Detect which cell encompasses the target text, then output its (X, Y) center coordinate. 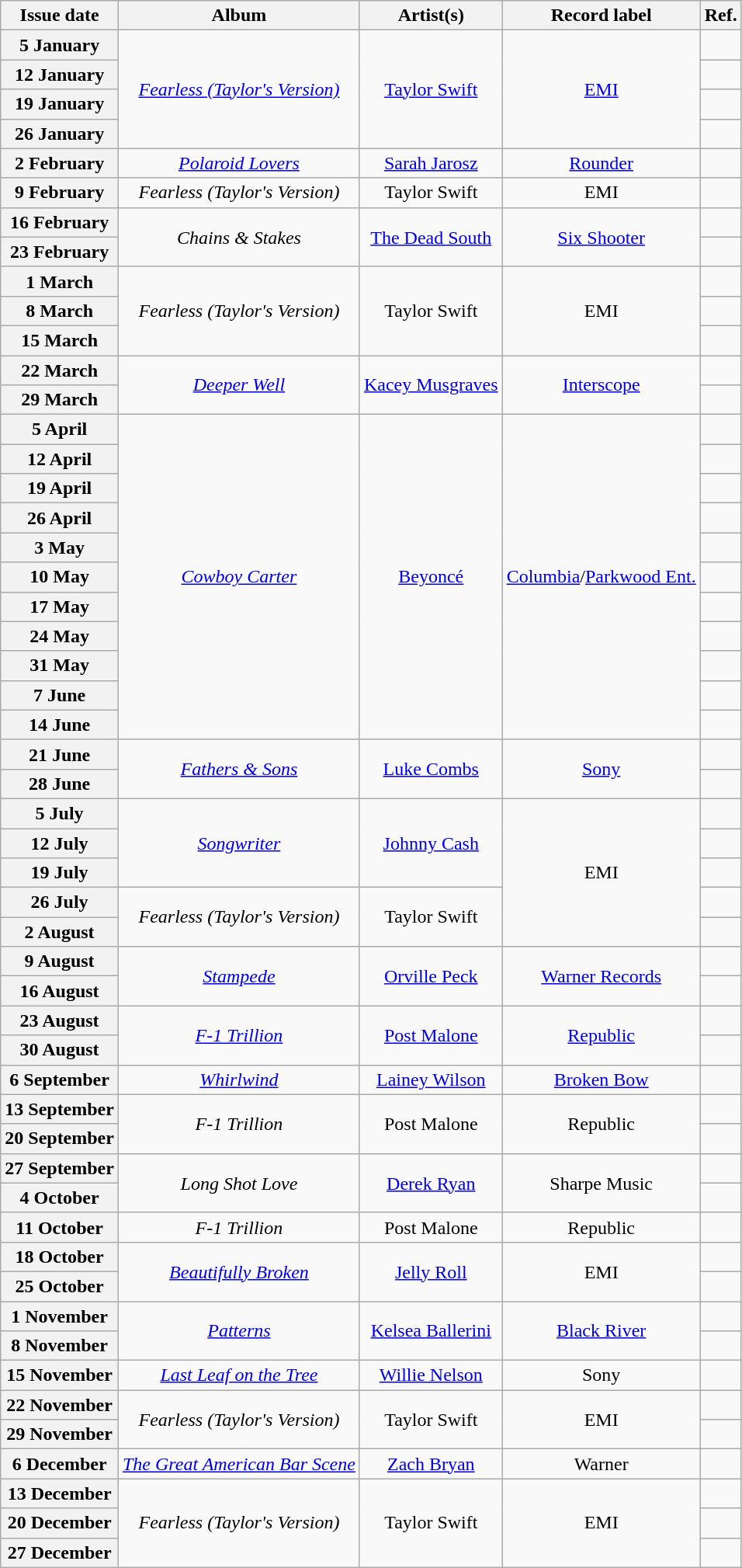
Warner Records (601, 976)
11 October (60, 1227)
28 June (60, 784)
Record label (601, 16)
9 August (60, 961)
22 November (60, 1405)
13 September (60, 1109)
21 June (60, 754)
25 October (60, 1286)
16 February (60, 222)
9 February (60, 193)
29 March (60, 400)
19 April (60, 488)
5 April (60, 429)
Songwriter (239, 843)
Long Shot Love (239, 1183)
30 August (60, 1050)
10 May (60, 577)
23 February (60, 252)
Beautifully Broken (239, 1271)
Cowboy Carter (239, 578)
The Dead South (431, 237)
Sharpe Music (601, 1183)
8 November (60, 1346)
Last Leaf on the Tree (239, 1375)
Kacey Musgraves (431, 385)
Polaroid Lovers (239, 163)
Johnny Cash (431, 843)
Sarah Jarosz (431, 163)
Black River (601, 1331)
23 August (60, 1020)
Zach Bryan (431, 1464)
Interscope (601, 385)
Orville Peck (431, 976)
12 January (60, 75)
6 September (60, 1080)
5 January (60, 45)
Chains & Stakes (239, 237)
Album (239, 16)
19 July (60, 873)
16 August (60, 991)
Patterns (239, 1331)
Beyoncé (431, 578)
Fathers & Sons (239, 769)
22 March (60, 370)
8 March (60, 311)
Rounder (601, 163)
12 April (60, 459)
31 May (60, 666)
1 March (60, 281)
Issue date (60, 16)
Willie Nelson (431, 1375)
29 November (60, 1434)
7 June (60, 695)
20 September (60, 1139)
15 March (60, 340)
24 May (60, 636)
4 October (60, 1198)
Six Shooter (601, 237)
The Great American Bar Scene (239, 1464)
13 December (60, 1493)
Stampede (239, 976)
6 December (60, 1464)
Broken Bow (601, 1080)
Lainey Wilson (431, 1080)
5 July (60, 813)
27 December (60, 1552)
15 November (60, 1375)
Luke Combs (431, 769)
Jelly Roll (431, 1271)
20 December (60, 1523)
26 July (60, 902)
Ref. (720, 16)
2 February (60, 163)
Artist(s) (431, 16)
26 April (60, 518)
14 June (60, 725)
1 November (60, 1316)
3 May (60, 548)
Deeper Well (239, 385)
Derek Ryan (431, 1183)
26 January (60, 134)
2 August (60, 932)
27 September (60, 1168)
12 July (60, 843)
Kelsea Ballerini (431, 1331)
Columbia/Parkwood Ent. (601, 578)
18 October (60, 1257)
Warner (601, 1464)
19 January (60, 104)
17 May (60, 607)
Whirlwind (239, 1080)
